Determine the [X, Y] coordinate at the center of the cell enclosing the given text.  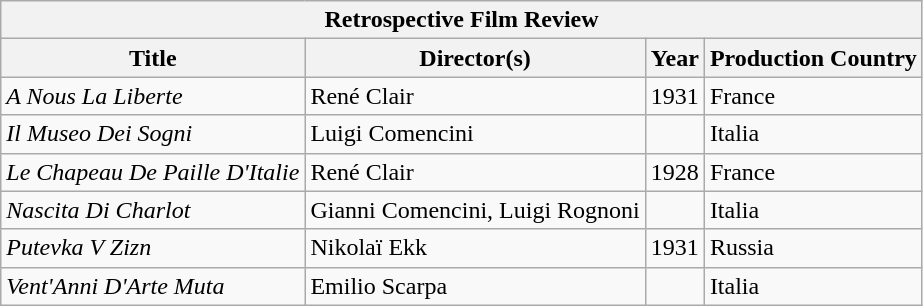
Le Chapeau De Paille D'Italie [153, 172]
Vent'Anni D'Arte Muta [153, 286]
Nikolaï Ekk [475, 248]
Putevka V Zizn [153, 248]
Luigi Comencini [475, 134]
Il Museo Dei Sogni [153, 134]
Retrospective Film Review [462, 20]
Russia [813, 248]
1928 [674, 172]
Director(s) [475, 58]
Emilio Scarpa [475, 286]
Title [153, 58]
Production Country [813, 58]
Nascita Di Charlot [153, 210]
Gianni Comencini, Luigi Rognoni [475, 210]
A Nous La Liberte [153, 96]
Year [674, 58]
